Return the [X, Y] coordinate for the center point of the cell that contains the specified text.  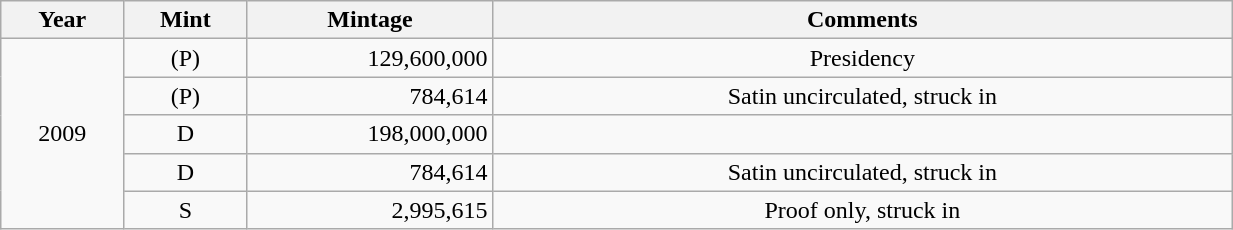
Proof only, struck in [862, 210]
S [186, 210]
2,995,615 [370, 210]
Presidency [862, 58]
Year [62, 20]
198,000,000 [370, 134]
Mintage [370, 20]
2009 [62, 134]
129,600,000 [370, 58]
Comments [862, 20]
Mint [186, 20]
